Detect which cell encompasses the target text, then output its (X, Y) center coordinate. 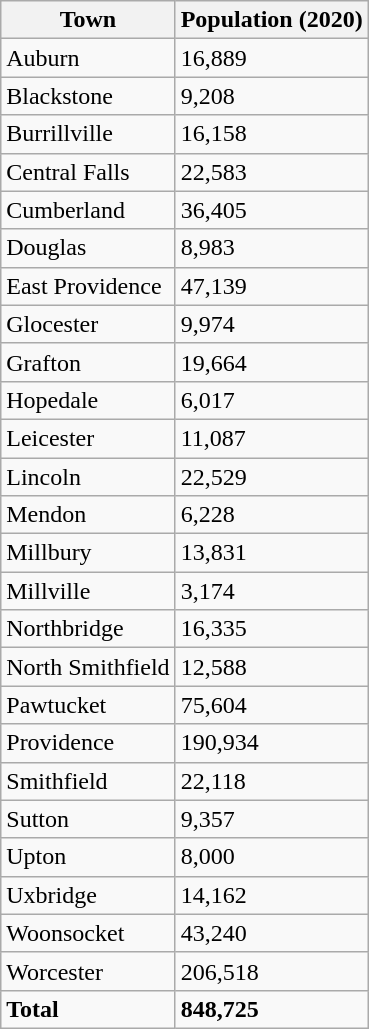
Glocester (88, 324)
Grafton (88, 362)
22,583 (272, 172)
Woonsocket (88, 933)
206,518 (272, 971)
Mendon (88, 515)
6,228 (272, 515)
47,139 (272, 286)
Millville (88, 591)
16,889 (272, 58)
Lincoln (88, 477)
Upton (88, 857)
East Providence (88, 286)
Worcester (88, 971)
Town (88, 20)
Uxbridge (88, 895)
Northbridge (88, 629)
9,208 (272, 96)
3,174 (272, 591)
Providence (88, 743)
6,017 (272, 400)
Blackstone (88, 96)
75,604 (272, 705)
36,405 (272, 210)
Sutton (88, 819)
22,529 (272, 477)
11,087 (272, 438)
Cumberland (88, 210)
Population (2020) (272, 20)
Burrillville (88, 134)
8,000 (272, 857)
19,664 (272, 362)
Auburn (88, 58)
13,831 (272, 553)
Hopedale (88, 400)
Smithfield (88, 781)
Leicester (88, 438)
14,162 (272, 895)
16,158 (272, 134)
Central Falls (88, 172)
9,357 (272, 819)
43,240 (272, 933)
North Smithfield (88, 667)
12,588 (272, 667)
848,725 (272, 1009)
16,335 (272, 629)
8,983 (272, 248)
22,118 (272, 781)
Pawtucket (88, 705)
Douglas (88, 248)
Millbury (88, 553)
190,934 (272, 743)
9,974 (272, 324)
Total (88, 1009)
